Detect which cell encompasses the target text, then output its [x, y] center coordinate. 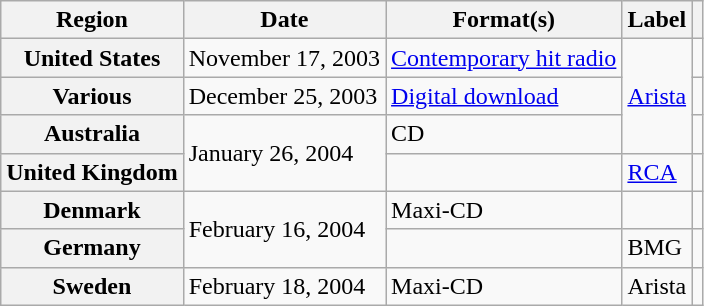
Date [284, 20]
RCA [657, 172]
BMG [657, 248]
Contemporary hit radio [504, 58]
Australia [92, 134]
United Kingdom [92, 172]
Format(s) [504, 20]
Germany [92, 248]
Denmark [92, 210]
November 17, 2003 [284, 58]
January 26, 2004 [284, 153]
February 18, 2004 [284, 286]
Region [92, 20]
Various [92, 96]
CD [504, 134]
December 25, 2003 [284, 96]
February 16, 2004 [284, 229]
United States [92, 58]
Digital download [504, 96]
Sweden [92, 286]
Label [657, 20]
